Identify which cell holds the provided text, then report its [X, Y] central coordinate. 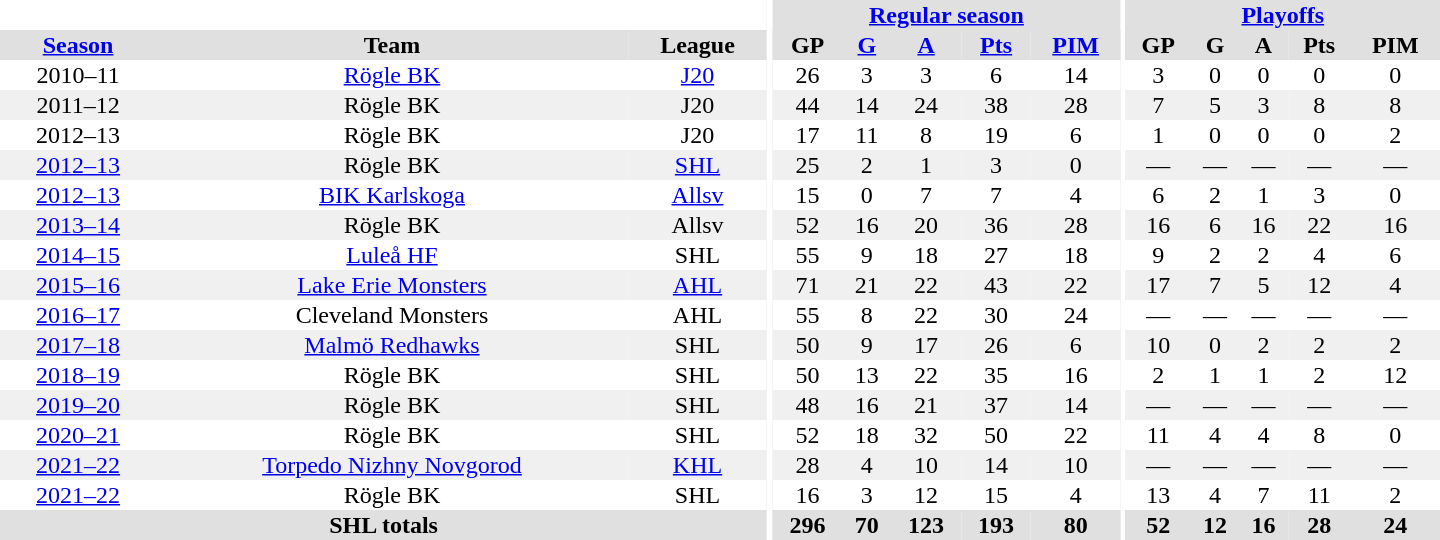
44 [808, 105]
Playoffs [1283, 15]
Torpedo Nizhny Novgorod [392, 465]
Season [78, 45]
Malmö Redhawks [392, 345]
2018–19 [78, 375]
43 [996, 285]
2020–21 [78, 435]
70 [867, 525]
36 [996, 225]
2010–11 [78, 75]
80 [1076, 525]
Team [392, 45]
Lake Erie Monsters [392, 285]
SHL totals [384, 525]
League [698, 45]
296 [808, 525]
2015–16 [78, 285]
Luleå HF [392, 255]
2014–15 [78, 255]
35 [996, 375]
2017–18 [78, 345]
2016–17 [78, 315]
19 [996, 135]
27 [996, 255]
193 [996, 525]
Cleveland Monsters [392, 315]
123 [926, 525]
2011–12 [78, 105]
30 [996, 315]
KHL [698, 465]
38 [996, 105]
Regular season [947, 15]
2013–14 [78, 225]
48 [808, 405]
37 [996, 405]
BIK Karlskoga [392, 195]
32 [926, 435]
20 [926, 225]
25 [808, 165]
71 [808, 285]
2019–20 [78, 405]
